Output the (X, Y) coordinate of the center of the cell containing the given text.  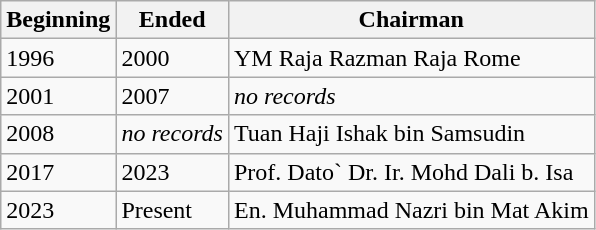
2000 (172, 58)
2008 (58, 134)
2007 (172, 96)
2001 (58, 96)
Ended (172, 20)
Prof. Dato` Dr. Ir. Mohd Dali b. Isa (411, 172)
Tuan Haji Ishak bin Samsudin (411, 134)
Chairman (411, 20)
2017 (58, 172)
Present (172, 210)
En. Muhammad Nazri bin Mat Akim (411, 210)
YM Raja Razman Raja Rome (411, 58)
Beginning (58, 20)
1996 (58, 58)
